Extract the [x, y] coordinate from the center of the cell holding the provided text.  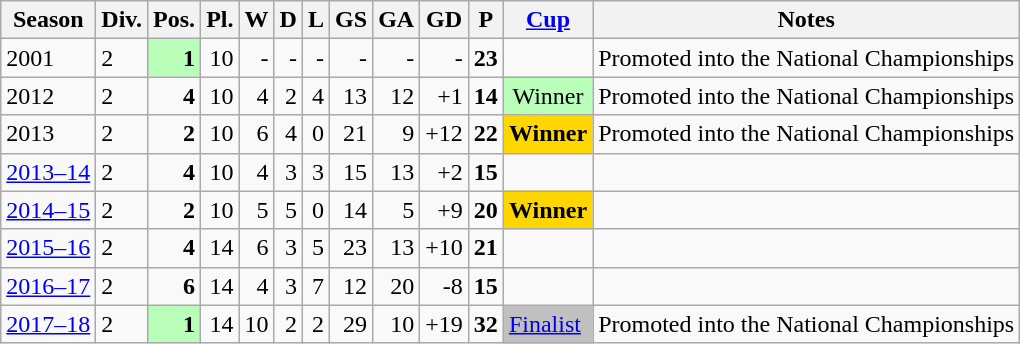
2017–18 [48, 324]
GD [444, 20]
W [256, 20]
9 [396, 134]
+10 [444, 248]
Season [48, 20]
29 [352, 324]
GS [352, 20]
2016–17 [48, 286]
Pl. [220, 20]
Notes [806, 20]
Div. [122, 20]
2013–14 [48, 172]
D [288, 20]
2012 [48, 96]
Cup [548, 20]
7 [316, 286]
2015–16 [48, 248]
L [316, 20]
GA [396, 20]
+2 [444, 172]
2014–15 [48, 210]
22 [486, 134]
P [486, 20]
32 [486, 324]
2013 [48, 134]
+19 [444, 324]
-8 [444, 286]
Pos. [174, 20]
+1 [444, 96]
Finalist [548, 324]
+12 [444, 134]
+9 [444, 210]
2001 [48, 58]
